Search for the cell housing the specified text and yield its [x, y] center coordinate. 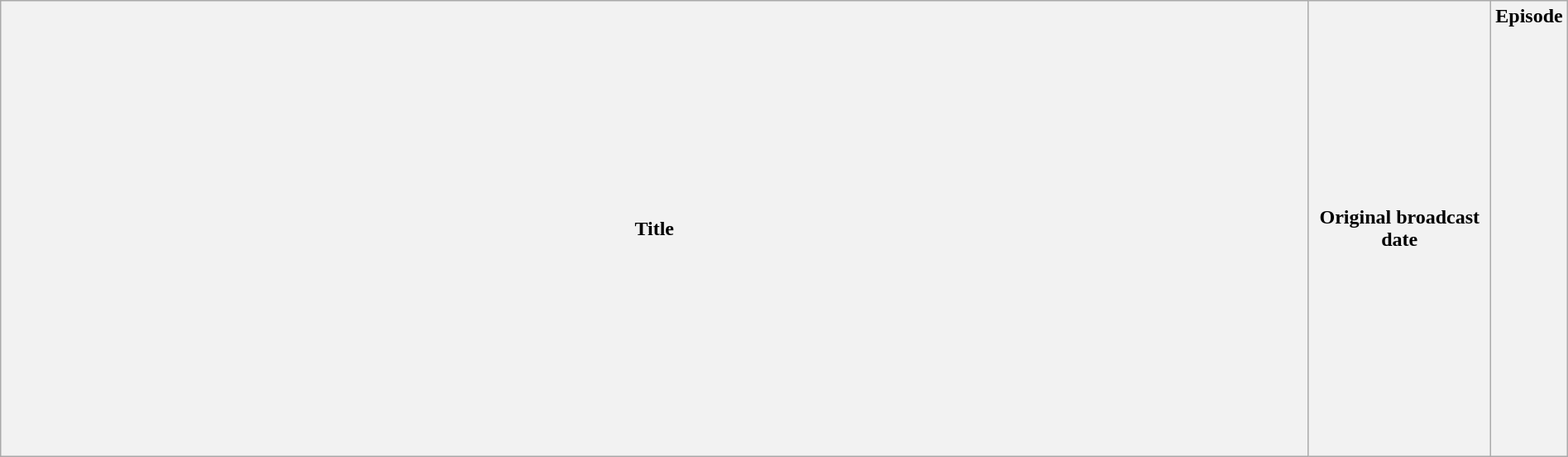
Original broadcast date [1399, 228]
Title [655, 228]
Episode [1529, 228]
